Capture the cell that displays the provided text and extract its [X, Y] central coordinate. 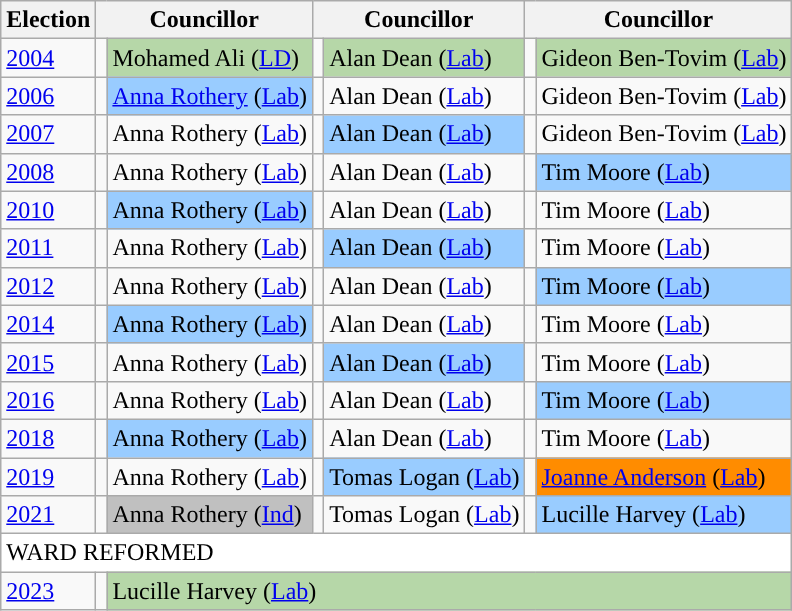
2012 [48, 286]
2007 [48, 134]
2004 [48, 58]
2016 [48, 400]
2023 [48, 591]
2015 [48, 362]
2014 [48, 324]
2021 [48, 515]
Joanne Anderson (Lab) [664, 477]
Anna Rothery (Ind) [210, 515]
2006 [48, 96]
Mohamed Ali (LD) [210, 58]
2008 [48, 172]
Election [48, 20]
2019 [48, 477]
2010 [48, 210]
2018 [48, 438]
2011 [48, 248]
WARD REFORMED [396, 553]
